Find where the given text appears and provide that cell's center as [x, y] coordinate. 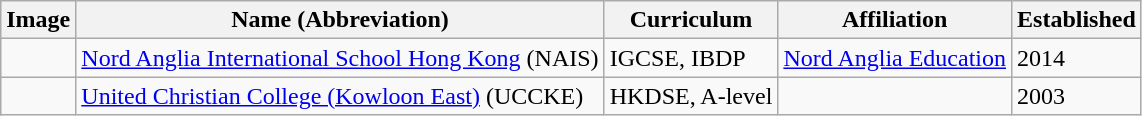
Name (Abbreviation) [340, 20]
Affiliation [895, 20]
Image [38, 20]
IGCSE, IBDP [691, 58]
2003 [1077, 96]
Established [1077, 20]
United Christian College (Kowloon East) (UCCKE) [340, 96]
Nord Anglia Education [895, 58]
HKDSE, A-level [691, 96]
2014 [1077, 58]
Nord Anglia International School Hong Kong (NAIS) [340, 58]
Curriculum [691, 20]
